Locate the cell with the specified text and output its [X, Y] center coordinate. 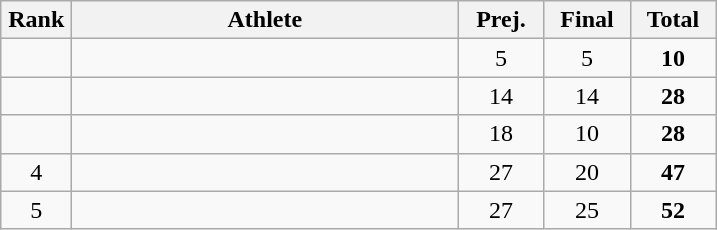
4 [36, 172]
25 [587, 210]
Athlete [265, 20]
Rank [36, 20]
18 [501, 134]
47 [673, 172]
Final [587, 20]
Prej. [501, 20]
20 [587, 172]
52 [673, 210]
Total [673, 20]
